Search for the cell housing the specified text and yield its (x, y) center coordinate. 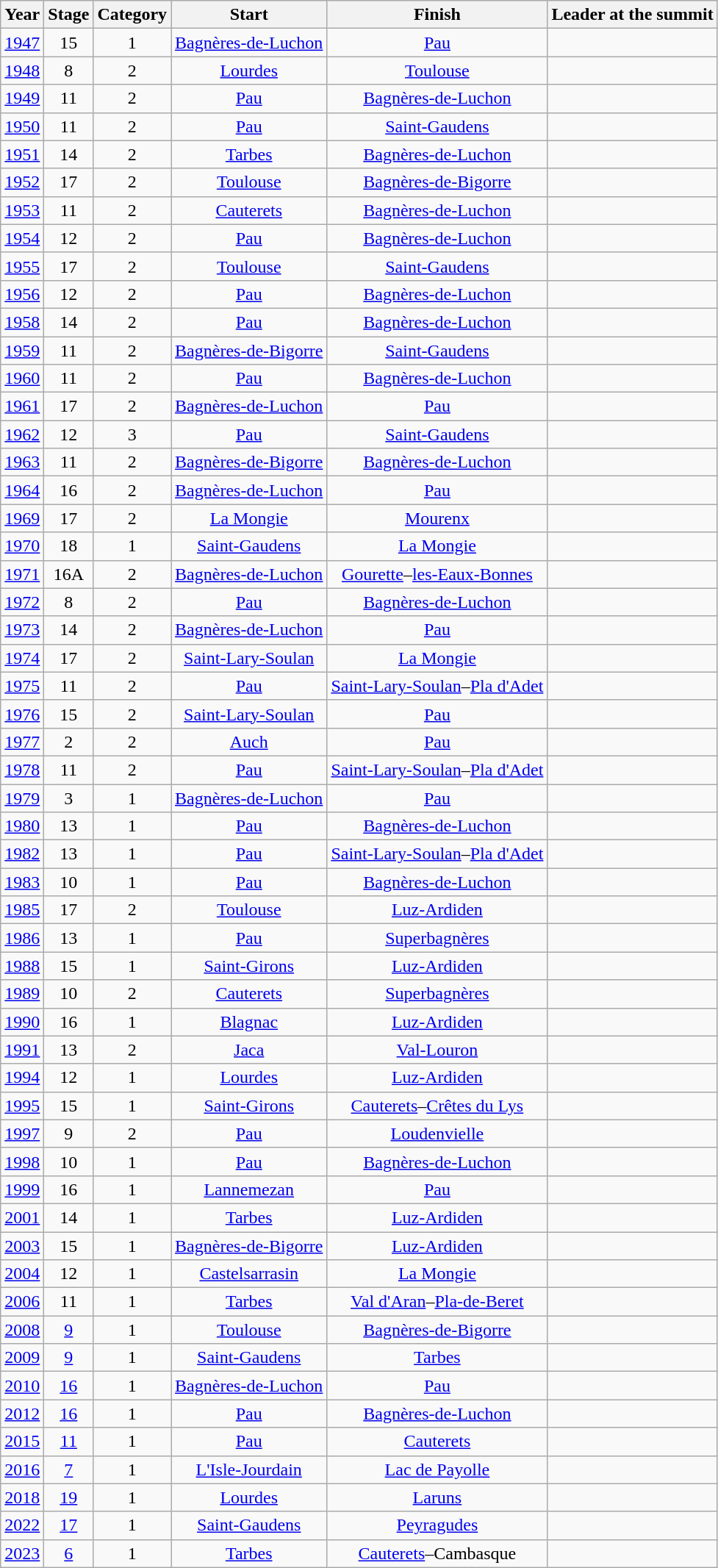
1951 (22, 154)
Stage (69, 15)
Jaca (249, 1050)
1986 (22, 938)
7 (69, 1469)
2008 (22, 1330)
1972 (22, 602)
1962 (22, 434)
1950 (22, 126)
2010 (22, 1386)
2022 (22, 1525)
19 (69, 1497)
1948 (22, 71)
1979 (22, 798)
1975 (22, 686)
2006 (22, 1302)
1963 (22, 462)
1990 (22, 1022)
Year (22, 15)
Loudenvielle (437, 1134)
1977 (22, 742)
Cauterets–Cambasque (437, 1553)
Castelsarrasin (249, 1274)
1998 (22, 1161)
1964 (22, 490)
Category (132, 15)
1954 (22, 238)
Val-Louron (437, 1050)
1983 (22, 882)
1989 (22, 994)
2018 (22, 1497)
Laruns (437, 1497)
Peyragudes (437, 1525)
1991 (22, 1050)
2003 (22, 1246)
1961 (22, 407)
2016 (22, 1469)
6 (69, 1553)
1969 (22, 518)
1949 (22, 99)
1999 (22, 1189)
1974 (22, 658)
1985 (22, 910)
L'Isle-Jourdain (249, 1469)
2009 (22, 1358)
1952 (22, 182)
Leader at the summit (632, 15)
1976 (22, 714)
Mourenx (437, 518)
1959 (22, 351)
2001 (22, 1217)
2015 (22, 1442)
16A (69, 574)
1956 (22, 294)
1953 (22, 210)
1995 (22, 1106)
1970 (22, 546)
Lac de Payolle (437, 1469)
1982 (22, 854)
2023 (22, 1553)
2012 (22, 1414)
1997 (22, 1134)
1971 (22, 574)
1955 (22, 266)
Lannemezan (249, 1189)
1988 (22, 966)
Blagnac (249, 1022)
Val d'Aran–Pla-de-Beret (437, 1302)
1958 (22, 322)
1973 (22, 630)
1980 (22, 826)
Auch (249, 742)
1978 (22, 770)
1960 (22, 379)
Finish (437, 15)
1947 (22, 43)
18 (69, 546)
1994 (22, 1078)
2004 (22, 1274)
Cauterets–Crêtes du Lys (437, 1106)
Gourette–les-Eaux-Bonnes (437, 574)
Start (249, 15)
